Locate the cell with the specified text and output its (X, Y) center coordinate. 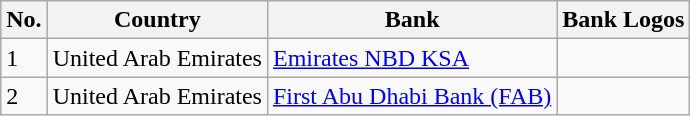
No. (24, 20)
2 (24, 96)
First Abu Dhabi Bank (FAB) (412, 96)
Bank Logos (624, 20)
Emirates NBD KSA (412, 58)
1 (24, 58)
Bank (412, 20)
Country (157, 20)
